Provide the [x, y] coordinate of the cell's center where the given text is located.  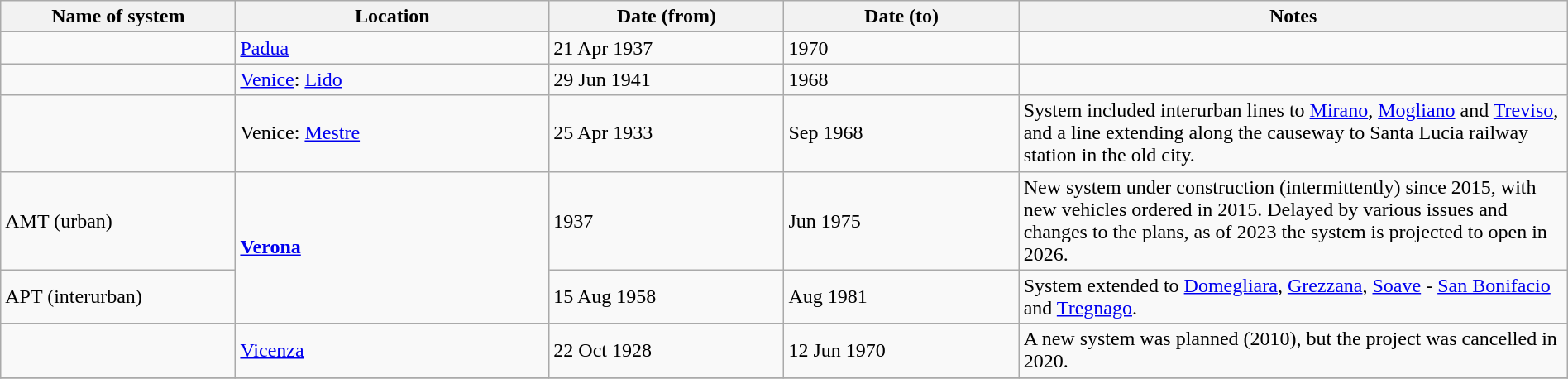
Vicenza [392, 351]
1937 [667, 220]
12 Jun 1970 [901, 351]
A new system was planned (2010), but the project was cancelled in 2020. [1293, 351]
22 Oct 1928 [667, 351]
25 Apr 1933 [667, 133]
21 Apr 1937 [667, 48]
Name of system [118, 17]
Jun 1975 [901, 220]
Date (from) [667, 17]
Venice: Mestre [392, 133]
15 Aug 1958 [667, 296]
Aug 1981 [901, 296]
1970 [901, 48]
Verona [392, 247]
Padua [392, 48]
Notes [1293, 17]
1968 [901, 79]
Sep 1968 [901, 133]
APT (interurban) [118, 296]
Location [392, 17]
Date (to) [901, 17]
Venice: Lido [392, 79]
AMT (urban) [118, 220]
29 Jun 1941 [667, 79]
System extended to Domegliara, Grezzana, Soave - San Bonifacio and Tregnago. [1293, 296]
